Capture the cell that displays the provided text and extract its (X, Y) central coordinate. 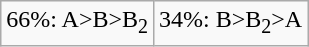
66%: A>B>B2 (78, 23)
34%: B>B2>A (231, 23)
